Extract the [X, Y] coordinate from the center of the cell holding the provided text.  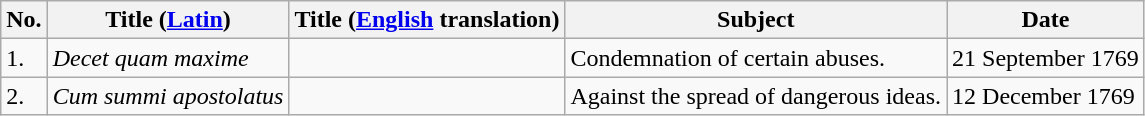
1. [24, 58]
21 September 1769 [1046, 58]
Subject [756, 20]
2. [24, 96]
No. [24, 20]
Date [1046, 20]
12 December 1769 [1046, 96]
Title (English translation) [427, 20]
Against the spread of dangerous ideas. [756, 96]
Decet quam maxime [168, 58]
Title (Latin) [168, 20]
Condemnation of certain abuses. [756, 58]
Cum summi apostolatus [168, 96]
